Locate the cell with the specified text and output its (x, y) center coordinate. 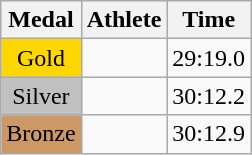
30:12.2 (209, 96)
Gold (41, 58)
Medal (41, 20)
Time (209, 20)
Silver (41, 96)
30:12.9 (209, 134)
Bronze (41, 134)
29:19.0 (209, 58)
Athlete (124, 20)
